Extract the [x, y] coordinate from the center of the cell holding the provided text.  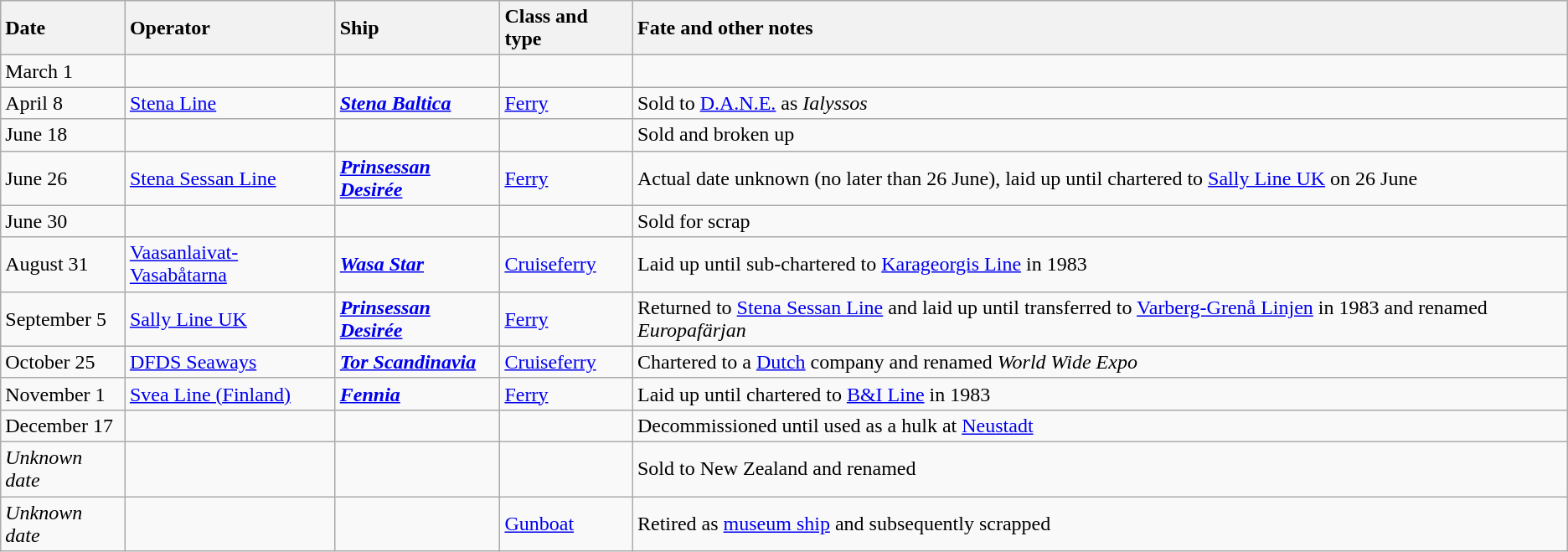
Operator [230, 28]
Class and type [566, 28]
Stena Baltica [417, 103]
September 5 [64, 318]
Fate and other notes [1100, 28]
Decommissioned until used as a hulk at Neustadt [1100, 426]
Sold to New Zealand and renamed [1100, 469]
Vaasanlaivat-Vasabåtarna [230, 265]
November 1 [64, 394]
Laid up until chartered to B&I Line in 1983 [1100, 394]
Tor Scandinavia [417, 362]
March 1 [64, 71]
October 25 [64, 362]
Returned to Stena Sessan Line and laid up until transferred to Varberg-Grenå Linjen in 1983 and renamed Europafärjan [1100, 318]
DFDS Seaways [230, 362]
Stena Line [230, 103]
Sally Line UK [230, 318]
June 18 [64, 135]
Date [64, 28]
Actual date unknown (no later than 26 June), laid up until chartered to Sally Line UK on 26 June [1100, 178]
Gunboat [566, 523]
Retired as museum ship and subsequently scrapped [1100, 523]
Chartered to a Dutch company and renamed World Wide Expo [1100, 362]
Svea Line (Finland) [230, 394]
Laid up until sub-chartered to Karageorgis Line in 1983 [1100, 265]
Fennia [417, 394]
June 26 [64, 178]
Wasa Star [417, 265]
Ship [417, 28]
Sold to D.A.N.E. as Ialyssos [1100, 103]
Sold and broken up [1100, 135]
August 31 [64, 265]
June 30 [64, 221]
April 8 [64, 103]
Stena Sessan Line [230, 178]
December 17 [64, 426]
Sold for scrap [1100, 221]
